Extract the [x, y] coordinate from the center of the cell holding the provided text.  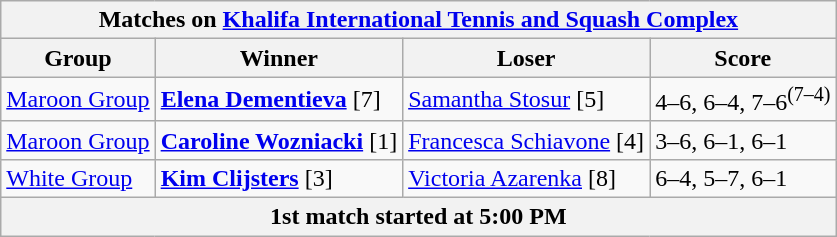
3–6, 6–1, 6–1 [743, 140]
Winner [279, 58]
Elena Dementieva [7] [279, 100]
Samantha Stosur [5] [526, 100]
Victoria Azarenka [8] [526, 178]
Score [743, 58]
Loser [526, 58]
Kim Clijsters [3] [279, 178]
Caroline Wozniacki [1] [279, 140]
6–4, 5–7, 6–1 [743, 178]
Group [78, 58]
Matches on Khalifa International Tennis and Squash Complex [418, 20]
1st match started at 5:00 PM [418, 217]
4–6, 6–4, 7–6(7–4) [743, 100]
Francesca Schiavone [4] [526, 140]
White Group [78, 178]
